Output the [x, y] coordinate of the center of the cell containing the given text.  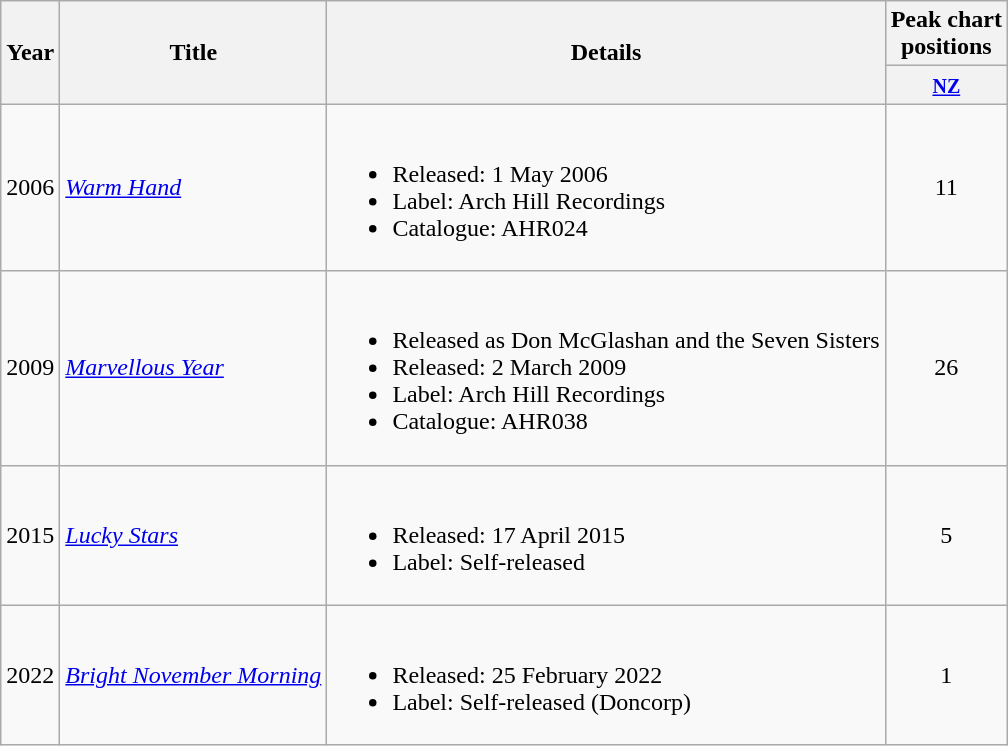
Details [606, 52]
Released: 17 April 2015Label: Self-released [606, 535]
2009 [30, 368]
Marvellous Year [194, 368]
11 [946, 188]
Released: 25 February 2022Label: Self-released (Doncorp) [606, 675]
2022 [30, 675]
Warm Hand [194, 188]
Peak chartpositions [946, 34]
1 [946, 675]
Released: 1 May 2006Label: Arch Hill RecordingsCatalogue: AHR024 [606, 188]
2006 [30, 188]
Title [194, 52]
Year [30, 52]
Released as Don McGlashan and the Seven SistersReleased: 2 March 2009Label: Arch Hill RecordingsCatalogue: AHR038 [606, 368]
2015 [30, 535]
5 [946, 535]
26 [946, 368]
Bright November Morning [194, 675]
NZ [946, 85]
Lucky Stars [194, 535]
